Capture the cell that displays the provided text and extract its (x, y) central coordinate. 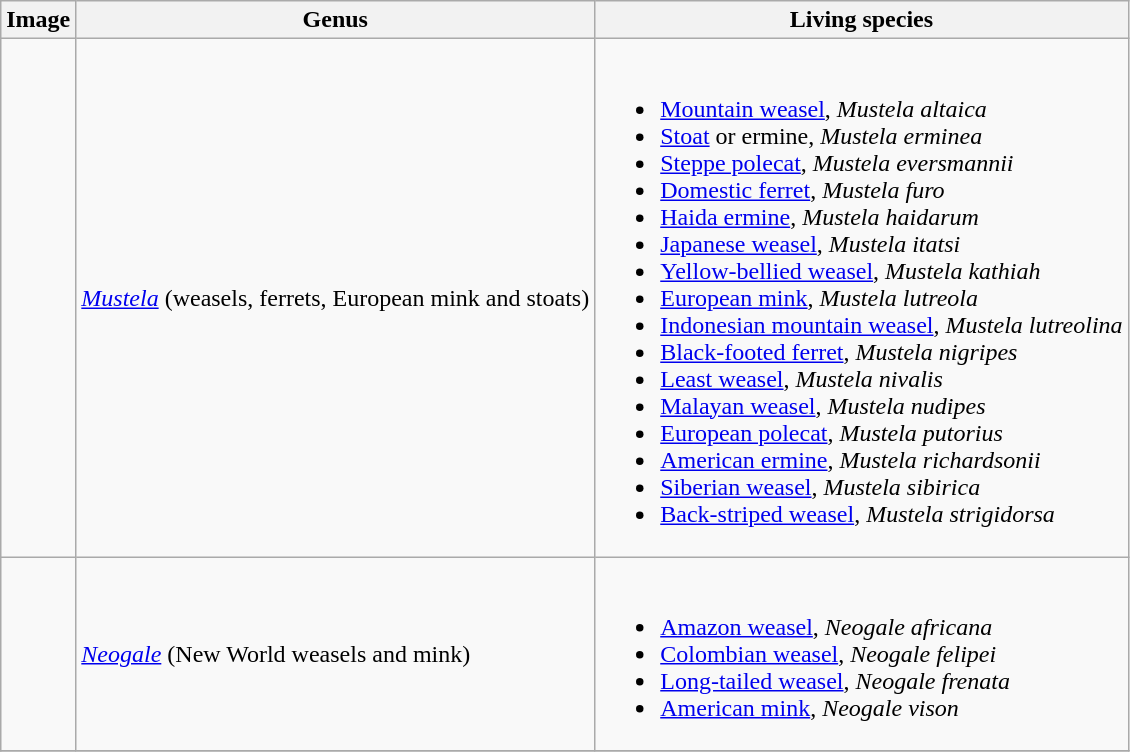
Mustela (weasels, ferrets, European mink and stoats) (336, 298)
Living species (862, 20)
Genus (336, 20)
Image (38, 20)
Amazon weasel, Neogale africanaColombian weasel, Neogale felipeiLong-tailed weasel, Neogale frenataAmerican mink, Neogale vison (862, 654)
Neogale (New World weasels and mink) (336, 654)
